Scan for the cell matching the given text and deliver its (X, Y) coordinate at center. 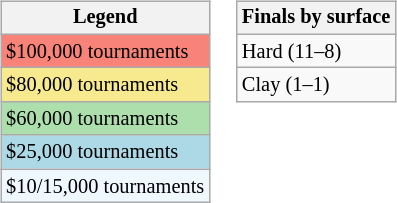
$10/15,000 tournaments (105, 186)
$100,000 tournaments (105, 51)
$60,000 tournaments (105, 119)
Legend (105, 18)
Finals by surface (316, 18)
$80,000 tournaments (105, 85)
Hard (11–8) (316, 51)
Clay (1–1) (316, 85)
$25,000 tournaments (105, 152)
